From the cell containing the given text, extract its center point as [X, Y] coordinate. 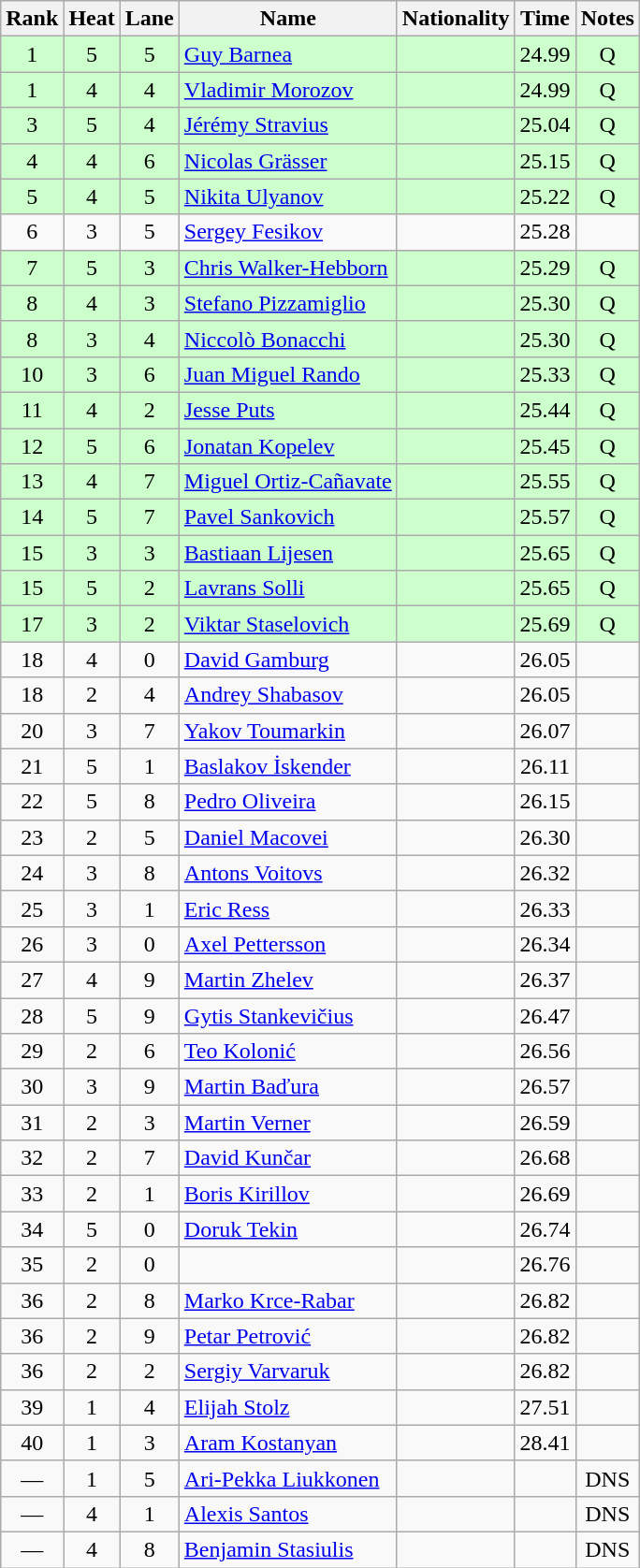
12 [32, 446]
39 [32, 1407]
26.34 [545, 944]
25.45 [545, 446]
Jesse Puts [288, 410]
25.29 [545, 268]
David Kunčar [288, 1158]
29 [32, 1052]
25.22 [545, 196]
25 [32, 908]
Doruk Tekin [288, 1229]
Chris Walker-Hebborn [288, 268]
10 [32, 374]
David Gamburg [288, 660]
Axel Pettersson [288, 944]
Stefano Pizzamiglio [288, 303]
Bastiaan Lijesen [288, 553]
Ari-Pekka Liukkonen [288, 1478]
Pavel Sankovich [288, 517]
25.15 [545, 161]
26.69 [545, 1194]
17 [32, 624]
26.47 [545, 1015]
Nationality [456, 19]
27.51 [545, 1407]
Nikita Ulyanov [288, 196]
Sergiy Varvaruk [288, 1372]
11 [32, 410]
31 [32, 1123]
Nicolas Grässer [288, 161]
26.68 [545, 1158]
26.33 [545, 908]
Pedro Oliveira [288, 802]
26.07 [545, 731]
Time [545, 19]
Lavrans Solli [288, 588]
Boris Kirillov [288, 1194]
Petar Petrović [288, 1336]
25.57 [545, 517]
Miguel Ortiz-Cañavate [288, 482]
26.30 [545, 837]
25.04 [545, 125]
27 [32, 980]
Niccolò Bonacchi [288, 339]
Heat [92, 19]
Elijah Stolz [288, 1407]
Daniel Macovei [288, 837]
26.15 [545, 802]
25.28 [545, 232]
Andrey Shabasov [288, 695]
Martin Verner [288, 1123]
26.32 [545, 873]
26.74 [545, 1229]
Notes [607, 19]
25.33 [545, 374]
Antons Voitovs [288, 873]
30 [32, 1087]
26 [32, 944]
Aram Kostanyan [288, 1443]
Martin Baďura [288, 1087]
Sergey Fesikov [288, 232]
24 [32, 873]
Viktar Staselovich [288, 624]
Alexis Santos [288, 1514]
26.76 [545, 1265]
Marko Krce-Rabar [288, 1300]
28.41 [545, 1443]
Yakov Toumarkin [288, 731]
40 [32, 1443]
14 [32, 517]
Juan Miguel Rando [288, 374]
21 [32, 766]
25.44 [545, 410]
13 [32, 482]
20 [32, 731]
25.55 [545, 482]
26.37 [545, 980]
Gytis Stankevičius [288, 1015]
Baslakov İskender [288, 766]
26.57 [545, 1087]
32 [32, 1158]
Vladimir Morozov [288, 90]
Lane [150, 19]
23 [32, 837]
26.59 [545, 1123]
Martin Zhelev [288, 980]
Teo Kolonić [288, 1052]
Guy Barnea [288, 54]
Name [288, 19]
34 [32, 1229]
26.56 [545, 1052]
33 [32, 1194]
Eric Ress [288, 908]
Jérémy Stravius [288, 125]
Rank [32, 19]
28 [32, 1015]
Jonatan Kopelev [288, 446]
35 [32, 1265]
22 [32, 802]
Benjamin Stasiulis [288, 1549]
25.69 [545, 624]
26.11 [545, 766]
